Pinpoint the cell where the given text exists, returning its (x, y) midpoint coordinate. 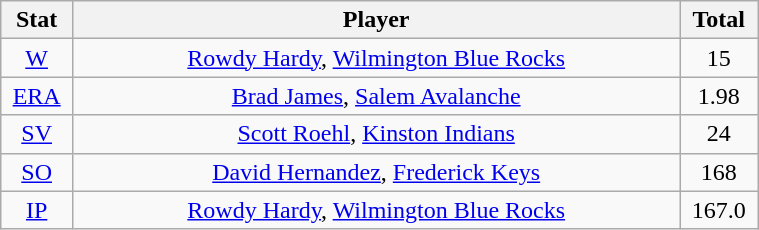
Scott Roehl, Kinston Indians (376, 134)
SV (37, 134)
24 (719, 134)
Total (719, 20)
Brad James, Salem Avalanche (376, 96)
1.98 (719, 96)
W (37, 58)
167.0 (719, 210)
Stat (37, 20)
ERA (37, 96)
SO (37, 172)
David Hernandez, Frederick Keys (376, 172)
IP (37, 210)
168 (719, 172)
15 (719, 58)
Player (376, 20)
